Pinpoint the cell where the given text exists, returning its (x, y) midpoint coordinate. 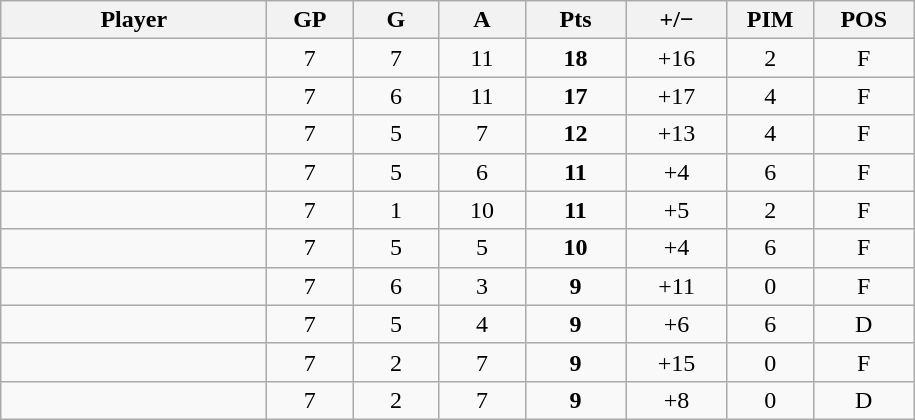
G (396, 20)
+/− (676, 20)
+15 (676, 362)
3 (482, 286)
+8 (676, 400)
1 (396, 210)
A (482, 20)
Pts (576, 20)
+16 (676, 58)
+13 (676, 134)
+5 (676, 210)
+11 (676, 286)
GP (310, 20)
Player (134, 20)
12 (576, 134)
+6 (676, 324)
PIM (770, 20)
17 (576, 96)
POS (864, 20)
+17 (676, 96)
18 (576, 58)
